Capture the cell that displays the provided text and extract its [x, y] central coordinate. 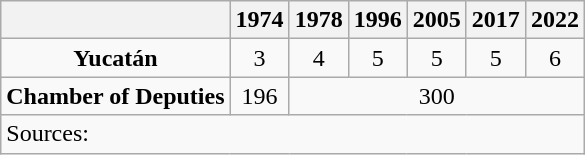
300 [436, 96]
196 [260, 96]
1974 [260, 20]
Sources: [293, 134]
2005 [436, 20]
2022 [554, 20]
2017 [496, 20]
Yucatán [116, 58]
3 [260, 58]
1996 [378, 20]
4 [318, 58]
1978 [318, 20]
Chamber of Deputies [116, 96]
6 [554, 58]
